Determine the [X, Y] coordinate at the center of the cell enclosing the given text.  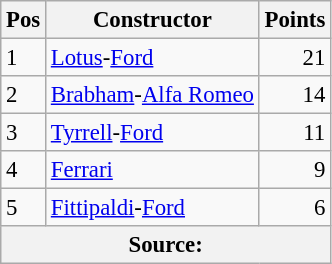
14 [294, 95]
Source: [166, 245]
3 [24, 133]
Ferrari [153, 170]
Brabham-Alfa Romeo [153, 95]
4 [24, 170]
Points [294, 20]
11 [294, 133]
Lotus-Ford [153, 58]
21 [294, 58]
5 [24, 208]
Fittipaldi-Ford [153, 208]
Constructor [153, 20]
9 [294, 170]
6 [294, 208]
1 [24, 58]
Pos [24, 20]
2 [24, 95]
Tyrrell-Ford [153, 133]
